Find where the given text appears and provide that cell's center as [X, Y] coordinate. 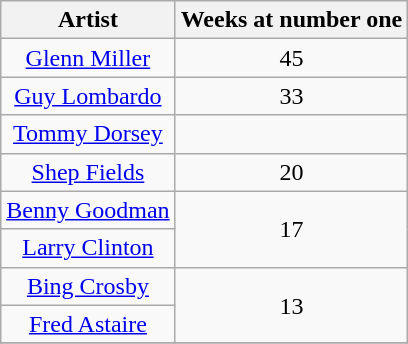
45 [292, 58]
Shep Fields [88, 172]
Weeks at number one [292, 20]
Guy Lombardo [88, 96]
17 [292, 229]
Bing Crosby [88, 286]
Glenn Miller [88, 58]
Larry Clinton [88, 248]
20 [292, 172]
33 [292, 96]
Fred Astaire [88, 324]
13 [292, 305]
Tommy Dorsey [88, 134]
Benny Goodman [88, 210]
Artist [88, 20]
